Identify which cell holds the provided text, then report its (X, Y) central coordinate. 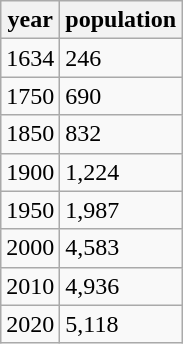
2010 (30, 286)
1950 (30, 210)
1900 (30, 172)
690 (121, 96)
2020 (30, 324)
832 (121, 134)
1,987 (121, 210)
1750 (30, 96)
1634 (30, 58)
year (30, 20)
2000 (30, 248)
population (121, 20)
4,936 (121, 286)
246 (121, 58)
1,224 (121, 172)
1850 (30, 134)
4,583 (121, 248)
5,118 (121, 324)
